From the cell containing the given text, extract its center point as [x, y] coordinate. 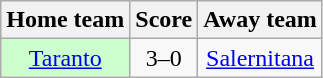
Away team [260, 20]
Taranto [66, 58]
Home team [66, 20]
Salernitana [260, 58]
Score [164, 20]
3–0 [164, 58]
